From the cell containing the given text, extract its center point as (X, Y) coordinate. 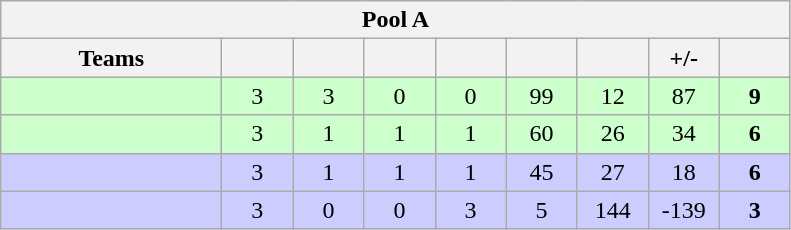
45 (542, 172)
9 (754, 96)
18 (684, 172)
87 (684, 96)
60 (542, 134)
12 (612, 96)
34 (684, 134)
144 (612, 210)
26 (612, 134)
Pool A (396, 20)
-139 (684, 210)
99 (542, 96)
Teams (112, 58)
5 (542, 210)
+/- (684, 58)
27 (612, 172)
